Find where the given text appears and provide that cell's center as [x, y] coordinate. 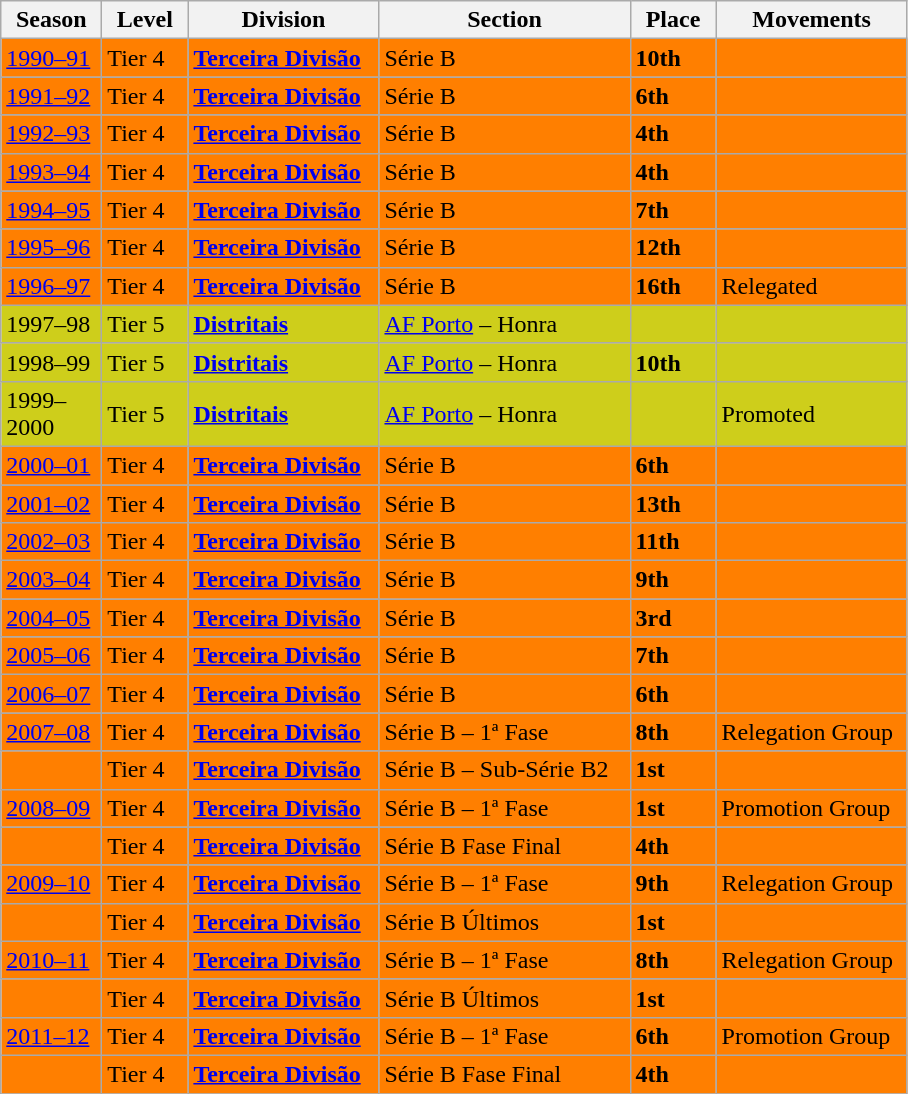
1994–95 [52, 210]
2000–01 [52, 465]
1991–92 [52, 96]
1997–98 [52, 324]
2011–12 [52, 1036]
2002–03 [52, 542]
Division [284, 20]
Promoted [812, 414]
Section [504, 20]
Level [145, 20]
Série B – Sub-Série B2 [504, 770]
16th [673, 286]
2007–08 [52, 732]
2009–10 [52, 884]
2005–06 [52, 656]
2006–07 [52, 694]
2004–05 [52, 618]
11th [673, 542]
13th [673, 503]
2010–11 [52, 960]
1993–94 [52, 172]
3rd [673, 618]
2003–04 [52, 580]
1990–91 [52, 58]
1996–97 [52, 286]
Movements [812, 20]
12th [673, 248]
Relegated [812, 286]
2008–09 [52, 808]
2001–02 [52, 503]
1998–99 [52, 362]
Season [52, 20]
1992–93 [52, 134]
1999–2000 [52, 414]
1995–96 [52, 248]
Place [673, 20]
